Extract the [X, Y] coordinate from the center of the cell holding the provided text.  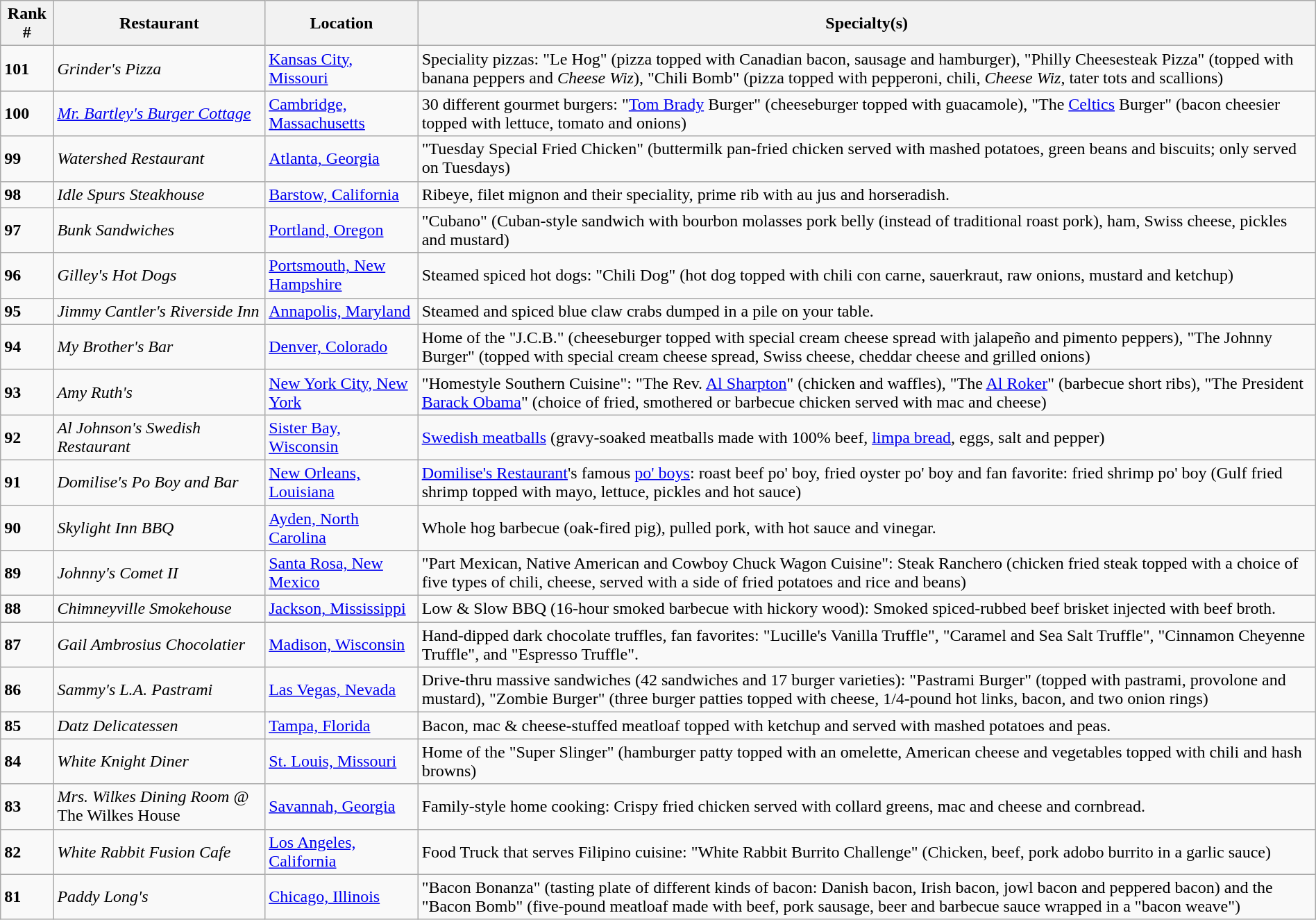
101 [27, 68]
My Brother's Bar [160, 347]
95 [27, 311]
Food Truck that serves Filipino cuisine: "White Rabbit Burrito Challenge" (Chicken, beef, pork adobo burrito in a garlic sauce) [866, 851]
Steamed and spiced blue claw crabs dumped in a pile on your table. [866, 311]
Mr. Bartley's Burger Cottage [160, 114]
Domilise's Po Boy and Bar [160, 482]
Portsmouth, New Hampshire [341, 275]
Tampa, Florida [341, 726]
White Rabbit Fusion Cafe [160, 851]
"Tuesday Special Fried Chicken" (buttermilk pan-fried chicken served with mashed potatoes, green beans and biscuits; only served on Tuesdays) [866, 158]
Madison, Wisconsin [341, 644]
Bunk Sandwiches [160, 231]
Sister Bay, Wisconsin [341, 437]
Home of the "Super Slinger" (hamburger patty topped with an omelette, American cheese and vegetables topped with chili and hash browns) [866, 761]
Idle Spurs Steakhouse [160, 194]
Santa Rosa, New Mexico [341, 574]
Atlanta, Georgia [341, 158]
96 [27, 275]
Al Johnson's Swedish Restaurant [160, 437]
Gail Ambrosius Chocolatier [160, 644]
St. Louis, Missouri [341, 761]
Ayden, North Carolina [341, 528]
Rank # [27, 24]
81 [27, 897]
93 [27, 392]
Savannah, Georgia [341, 807]
Cambridge, Massachusetts [341, 114]
Specialty(s) [866, 24]
Swedish meatballs (gravy-soaked meatballs made with 100% beef, limpa bread, eggs, salt and pepper) [866, 437]
Low & Slow BBQ (16-hour smoked barbecue with hickory wood): Smoked spiced-rubbed beef brisket injected with beef broth. [866, 609]
Portland, Oregon [341, 231]
Ribeye, filet mignon and their speciality, prime rib with au jus and horseradish. [866, 194]
97 [27, 231]
White Knight Diner [160, 761]
Las Vegas, Nevada [341, 690]
94 [27, 347]
Steamed spiced hot dogs: "Chili Dog" (hot dog topped with chili con carne, sauerkraut, raw onions, mustard and ketchup) [866, 275]
Bacon, mac & cheese-stuffed meatloaf topped with ketchup and served with mashed potatoes and peas. [866, 726]
Mrs. Wilkes Dining Room @ The Wilkes House [160, 807]
99 [27, 158]
Los Angeles, California [341, 851]
New York City, New York [341, 392]
83 [27, 807]
Kansas City, Missouri [341, 68]
New Orleans, Louisiana [341, 482]
91 [27, 482]
Chicago, Illinois [341, 897]
Chimneyville Smokehouse [160, 609]
Amy Ruth's [160, 392]
Barstow, California [341, 194]
Skylight Inn BBQ [160, 528]
92 [27, 437]
87 [27, 644]
Gilley's Hot Dogs [160, 275]
Whole hog barbecue (oak-fired pig), pulled pork, with hot sauce and vinegar. [866, 528]
88 [27, 609]
Sammy's L.A. Pastrami [160, 690]
"Cubano" (Cuban-style sandwich with bourbon molasses pork belly (instead of traditional roast pork), ham, Swiss cheese, pickles and mustard) [866, 231]
Denver, Colorado [341, 347]
Jimmy Cantler's Riverside Inn [160, 311]
Johnny's Comet II [160, 574]
84 [27, 761]
86 [27, 690]
Datz Delicatessen [160, 726]
Location [341, 24]
Paddy Long's [160, 897]
Watershed Restaurant [160, 158]
Annapolis, Maryland [341, 311]
90 [27, 528]
98 [27, 194]
89 [27, 574]
Restaurant [160, 24]
Grinder's Pizza [160, 68]
Family-style home cooking: Crispy fried chicken served with collard greens, mac and cheese and cornbread. [866, 807]
85 [27, 726]
100 [27, 114]
Jackson, Mississippi [341, 609]
82 [27, 851]
